Provide the [x, y] coordinate of the cell's center where the given text is located.  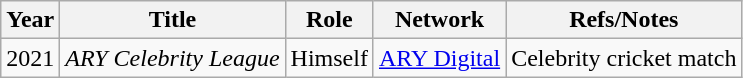
Year [30, 20]
Celebrity cricket match [624, 58]
Role [329, 20]
ARY Celebrity League [172, 58]
Himself [329, 58]
Title [172, 20]
2021 [30, 58]
Network [439, 20]
ARY Digital [439, 58]
Refs/Notes [624, 20]
